Pinpoint the cell where the given text exists, returning its [x, y] midpoint coordinate. 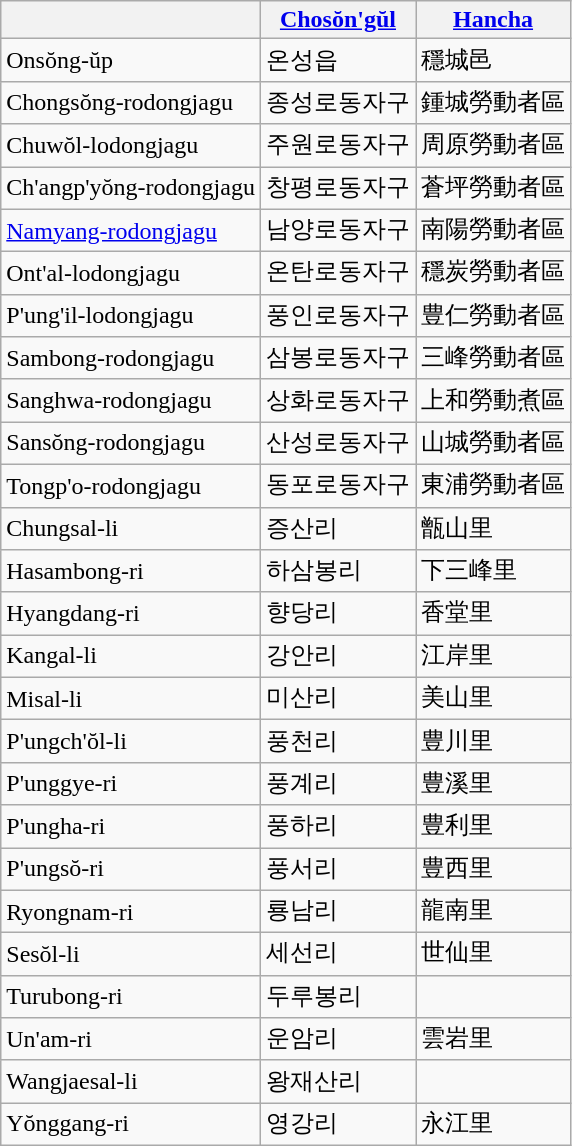
Sesŏl-li [131, 954]
풍서리 [338, 870]
Tongp'o-rodongjagu [131, 486]
풍계리 [338, 784]
동포로동자구 [338, 486]
P'ungsŏ-ri [131, 870]
穩城邑 [494, 60]
Sanghwa-rodongjagu [131, 400]
豊溪里 [494, 784]
풍하리 [338, 826]
香堂里 [494, 614]
上和勞動煮區 [494, 400]
삼봉로동자구 [338, 358]
Ryongnam-ri [131, 912]
두루봉리 [338, 996]
穩炭勞動者區 [494, 274]
P'unggye-ri [131, 784]
豊利里 [494, 826]
Sambong-rodongjagu [131, 358]
Chosŏn'gŭl [338, 20]
豊仁勞動者區 [494, 316]
三峰勞動者區 [494, 358]
南陽勞動者區 [494, 230]
龍南里 [494, 912]
Hyangdang-ri [131, 614]
Hasambong-ri [131, 572]
Sansŏng-rodongjagu [131, 444]
Yŏnggang-ri [131, 1124]
Ch'angp'yŏng-rodongjagu [131, 188]
풍천리 [338, 742]
증산리 [338, 528]
온탄로동자구 [338, 274]
山城勞動者區 [494, 444]
世仙里 [494, 954]
운암리 [338, 1040]
周原勞動者區 [494, 146]
영강리 [338, 1124]
창평로동자구 [338, 188]
P'ungha-ri [131, 826]
주원로동자구 [338, 146]
종성로동자구 [338, 102]
Onsŏng-ŭp [131, 60]
왕재산리 [338, 1082]
美山里 [494, 698]
江岸里 [494, 656]
Misal-li [131, 698]
Wangjaesal-li [131, 1082]
鍾城勞動者區 [494, 102]
향당리 [338, 614]
남양로동자구 [338, 230]
下三峰里 [494, 572]
蒼坪勞動者區 [494, 188]
Un'am-ri [131, 1040]
P'ungch'ŏl-li [131, 742]
강안리 [338, 656]
세선리 [338, 954]
온성읍 [338, 60]
Kangal-li [131, 656]
豊川里 [494, 742]
東浦勞動者區 [494, 486]
미산리 [338, 698]
Namyang-rodongjagu [131, 230]
Turubong-ri [131, 996]
Hancha [494, 20]
Ont'al-lodongjagu [131, 274]
하삼봉리 [338, 572]
甑山里 [494, 528]
룡남리 [338, 912]
상화로동자구 [338, 400]
Chuwŏl-lodongjagu [131, 146]
Chongsŏng-rodongjagu [131, 102]
풍인로동자구 [338, 316]
Chungsal-li [131, 528]
永江里 [494, 1124]
雲岩里 [494, 1040]
산성로동자구 [338, 444]
豊西里 [494, 870]
P'ung'il-lodongjagu [131, 316]
